Output the (x, y) coordinate of the center of the cell containing the given text.  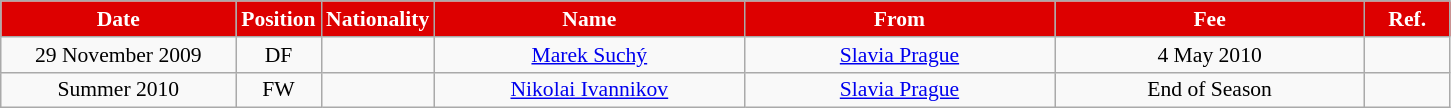
Marek Suchý (589, 55)
From (899, 19)
Date (118, 19)
DF (278, 55)
End of Season (1210, 90)
4 May 2010 (1210, 55)
Position (278, 19)
FW (278, 90)
Name (589, 19)
29 November 2009 (118, 55)
Nikolai Ivannikov (589, 90)
Fee (1210, 19)
Nationality (378, 19)
Ref. (1408, 19)
Summer 2010 (118, 90)
